Extract the (X, Y) coordinate from the center of the cell holding the provided text.  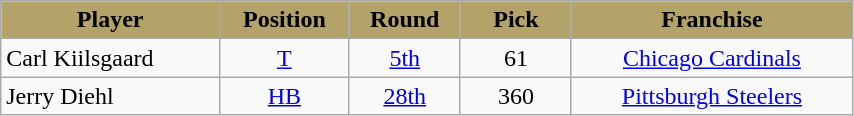
Player (110, 20)
61 (516, 58)
Position (285, 20)
Round (404, 20)
HB (285, 96)
Pick (516, 20)
Carl Kiilsgaard (110, 58)
Pittsburgh Steelers (712, 96)
Jerry Diehl (110, 96)
T (285, 58)
5th (404, 58)
28th (404, 96)
360 (516, 96)
Chicago Cardinals (712, 58)
Franchise (712, 20)
